Locate the cell with the specified text and output its [X, Y] center coordinate. 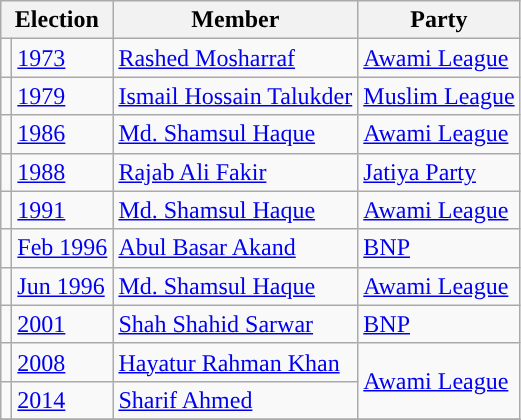
Member [236, 20]
Muslim League [439, 96]
2001 [62, 324]
Feb 1996 [62, 248]
1988 [62, 172]
Sharif Ahmed [236, 400]
Rajab Ali Fakir [236, 172]
1973 [62, 58]
Election [57, 20]
Ismail Hossain Talukder [236, 96]
Jatiya Party [439, 172]
Hayatur Rahman Khan [236, 362]
1991 [62, 210]
2008 [62, 362]
Jun 1996 [62, 286]
Shah Shahid Sarwar [236, 324]
Abul Basar Akand [236, 248]
Rashed Mosharraf [236, 58]
1979 [62, 96]
Party [439, 20]
2014 [62, 400]
1986 [62, 134]
